Pinpoint the cell where the given text exists, returning its (x, y) midpoint coordinate. 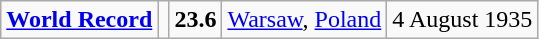
23.6 (196, 20)
World Record (80, 20)
4 August 1935 (462, 20)
Warsaw, Poland (304, 20)
